Identify which cell holds the provided text, then report its (X, Y) central coordinate. 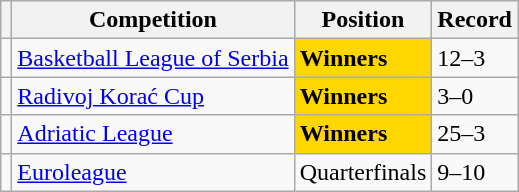
Basketball League of Serbia (153, 58)
Adriatic League (153, 134)
Position (363, 20)
Radivoj Korać Cup (153, 96)
3–0 (475, 96)
25–3 (475, 134)
9–10 (475, 172)
12–3 (475, 58)
Record (475, 20)
Competition (153, 20)
Quarterfinals (363, 172)
Euroleague (153, 172)
